Provide the [x, y] coordinate of the cell's center where the given text is located.  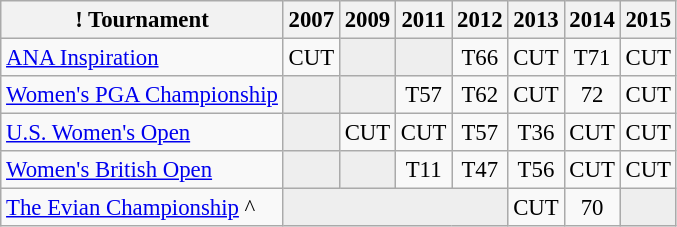
The Evian Championship ^ [142, 208]
T47 [480, 170]
72 [592, 95]
ANA Inspiration [142, 58]
2009 [367, 20]
U.S. Women's Open [142, 133]
2011 [424, 20]
T66 [480, 58]
2015 [648, 20]
T56 [536, 170]
Women's British Open [142, 170]
T62 [480, 95]
2012 [480, 20]
70 [592, 208]
! Tournament [142, 20]
T71 [592, 58]
T36 [536, 133]
Women's PGA Championship [142, 95]
T11 [424, 170]
2007 [311, 20]
2013 [536, 20]
2014 [592, 20]
